From the cell containing the given text, extract its center point as (x, y) coordinate. 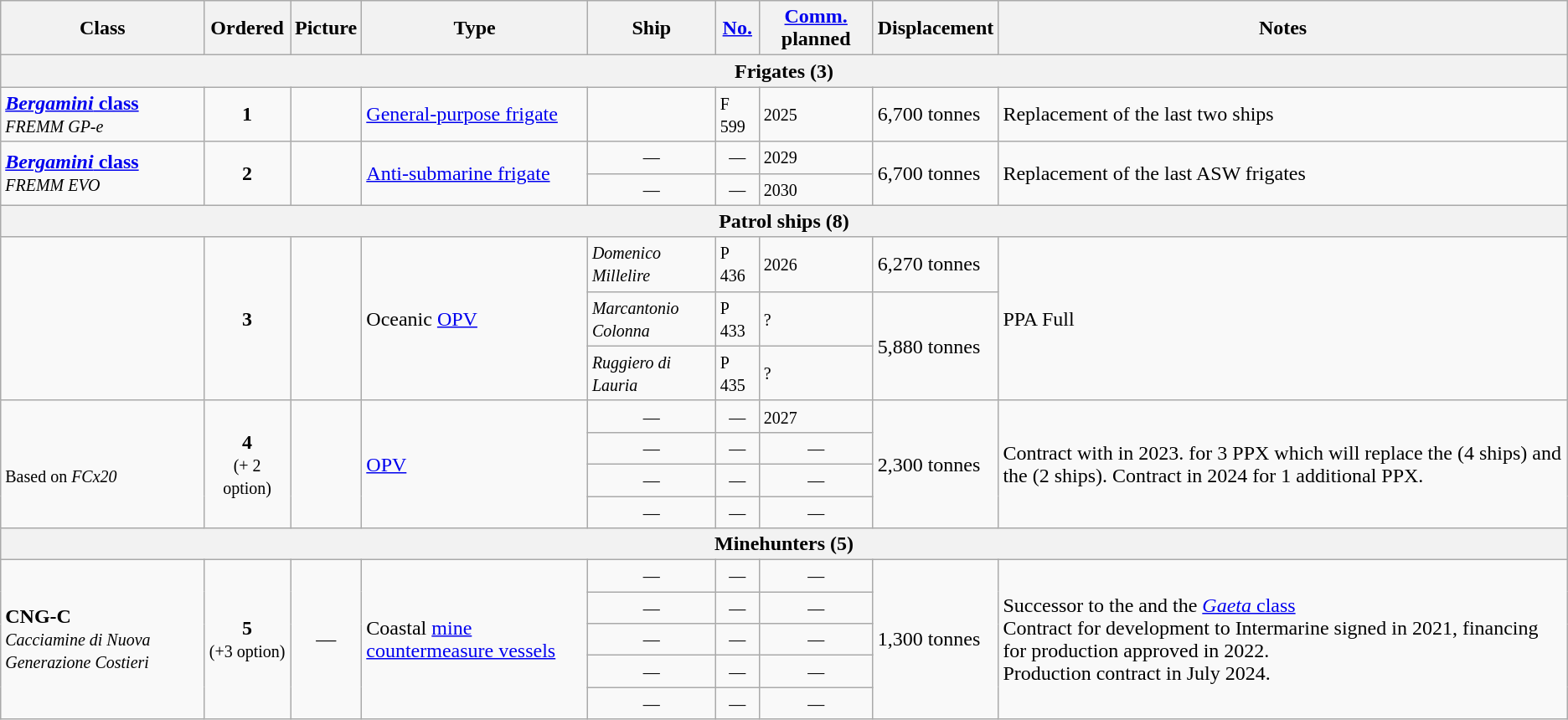
Replacement of the last ASW frigates (1283, 173)
OPV (475, 464)
1,300 tonnes (936, 640)
Oceanic OPV (475, 318)
2025 (816, 114)
2,300 tonnes (936, 464)
CNG-CCacciamine di Nuova Generazione Costieri (102, 640)
Anti-submarine frigate (475, 173)
No. (737, 28)
Based on FCx20 (102, 464)
2026 (816, 265)
Minehunters (5) (784, 544)
6,270 tonnes (936, 265)
5,880 tonnes (936, 346)
Contract with in 2023. for 3 PPX which will replace the (4 ships) and the (2 ships). Contract in 2024 for 1 additional PPX. (1283, 464)
P 433 (737, 318)
General-purpose frigate (475, 114)
1 (248, 114)
Frigates (3) (784, 71)
2030 (816, 189)
5(+3 option) (248, 640)
Class (102, 28)
Ruggiero di Lauria (652, 373)
Type (475, 28)
2027 (816, 416)
2 (248, 173)
PPA Full (1283, 318)
Ordered (248, 28)
Coastal mine countermeasure vessels (475, 640)
Comm. planned (816, 28)
Notes (1283, 28)
Domenico Millelire (652, 265)
Marcantonio Colonna (652, 318)
P 436 (737, 265)
F 599 (737, 114)
4(+ 2 option) (248, 464)
Picture (325, 28)
Replacement of the last two ships (1283, 114)
3 (248, 318)
Patrol ships (8) (784, 221)
P 435 (737, 373)
Displacement (936, 28)
Ship (652, 28)
Bergamini classFREMM GP-e (102, 114)
2029 (816, 157)
Bergamini classFREMM EVO (102, 173)
